Return [X, Y] of the center of cell containing provided text 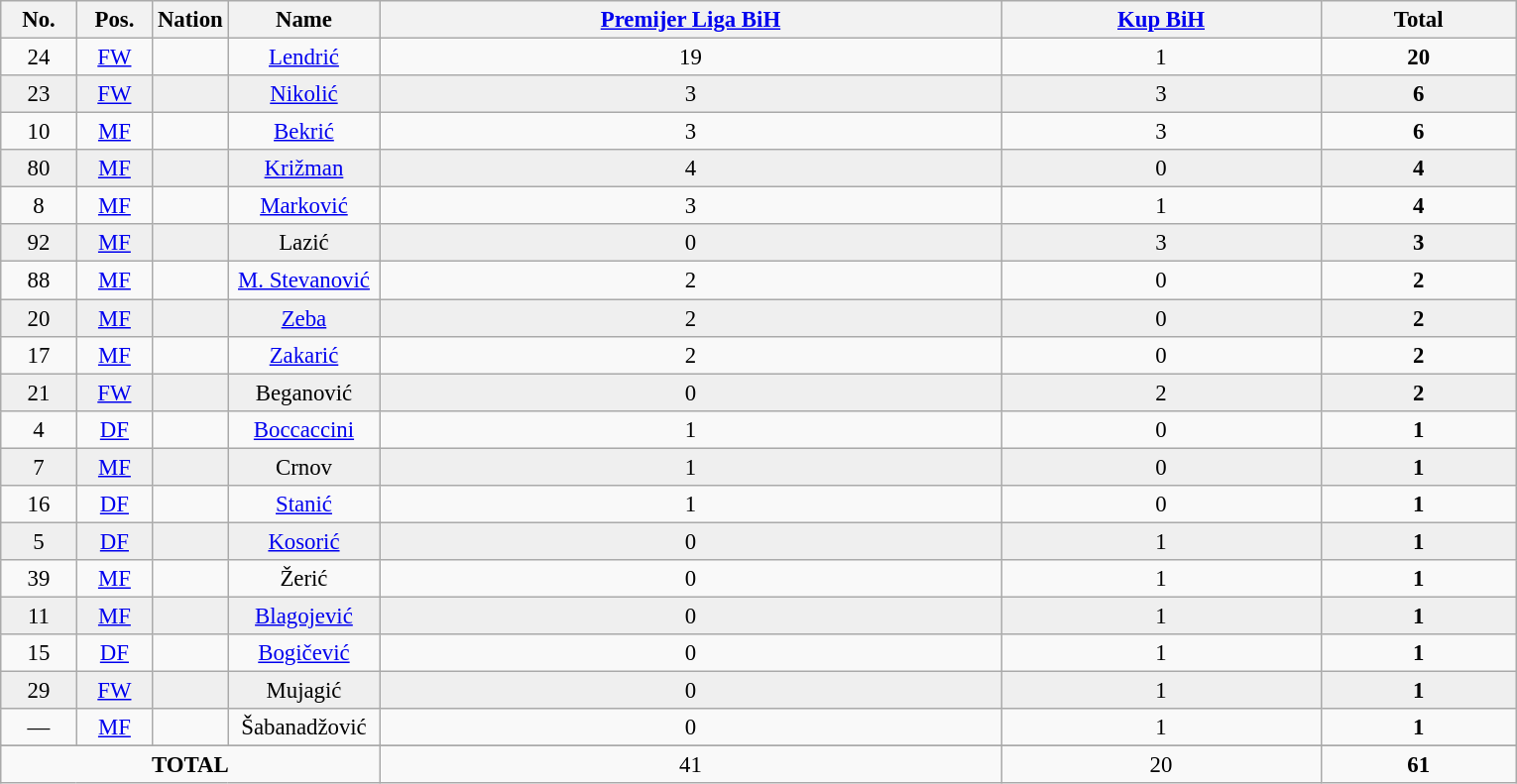
Križman [303, 168]
Kosorić [303, 541]
17 [39, 355]
29 [39, 691]
Zeba [303, 318]
24 [39, 57]
16 [39, 504]
No. [39, 20]
Mujagić [303, 691]
19 [690, 57]
Blagojević [303, 616]
Nikolić [303, 94]
80 [39, 168]
Marković [303, 206]
10 [39, 132]
Kup BiH [1161, 20]
15 [39, 653]
5 [39, 541]
Boccaccini [303, 429]
21 [39, 392]
23 [39, 94]
61 [1418, 765]
7 [39, 467]
Total [1418, 20]
Stanić [303, 504]
92 [39, 243]
Zakarić [303, 355]
11 [39, 616]
Šabanadžović [303, 728]
M. Stevanović [303, 280]
8 [39, 206]
Lendrić [303, 57]
88 [39, 280]
Žerić [303, 579]
Pos. [114, 20]
Crnov [303, 467]
Beganović [303, 392]
TOTAL [190, 765]
39 [39, 579]
Bogičević [303, 653]
Name [303, 20]
Premijer Liga BiH [690, 20]
Nation [190, 20]
Lazić [303, 243]
— [39, 728]
Bekrić [303, 132]
41 [690, 765]
